Scan for the cell matching the given text and deliver its (X, Y) coordinate at center. 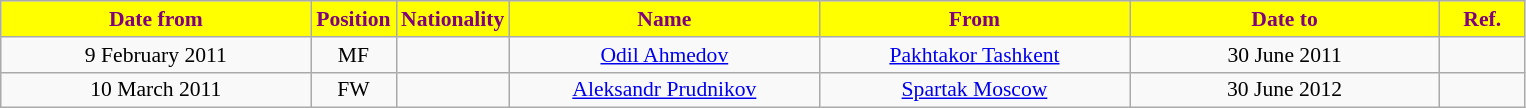
Pakhtakor Tashkent (974, 55)
Position (354, 19)
Nationality (452, 19)
30 June 2012 (1285, 90)
Date to (1285, 19)
From (974, 19)
Name (664, 19)
9 February 2011 (156, 55)
Ref. (1482, 19)
10 March 2011 (156, 90)
30 June 2011 (1285, 55)
MF (354, 55)
Odil Ahmedov (664, 55)
Spartak Moscow (974, 90)
Aleksandr Prudnikov (664, 90)
Date from (156, 19)
FW (354, 90)
